Provide the [x, y] coordinate of the cell's center where the given text is located.  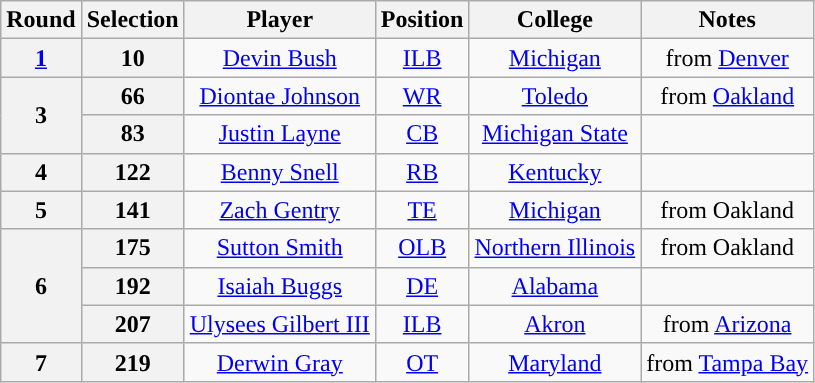
122 [132, 172]
Position [422, 20]
Zach Gentry [280, 210]
1 [41, 58]
Benny Snell [280, 172]
Player [280, 20]
Selection [132, 20]
Toledo [555, 96]
Isaiah Buggs [280, 286]
219 [132, 362]
College [555, 20]
Derwin Gray [280, 362]
Akron [555, 324]
Michigan State [555, 134]
Sutton Smith [280, 248]
from Denver [728, 58]
Justin Layne [280, 134]
OLB [422, 248]
TE [422, 210]
4 [41, 172]
83 [132, 134]
Alabama [555, 286]
WR [422, 96]
Devin Bush [280, 58]
3 [41, 115]
141 [132, 210]
66 [132, 96]
Round [41, 20]
from Arizona [728, 324]
207 [132, 324]
Northern Illinois [555, 248]
7 [41, 362]
5 [41, 210]
Diontae Johnson [280, 96]
from Tampa Bay [728, 362]
DE [422, 286]
Ulysees Gilbert III [280, 324]
Notes [728, 20]
OT [422, 362]
192 [132, 286]
10 [132, 58]
175 [132, 248]
Maryland [555, 362]
RB [422, 172]
Kentucky [555, 172]
CB [422, 134]
6 [41, 286]
